Return (x, y) of the center of cell containing provided text 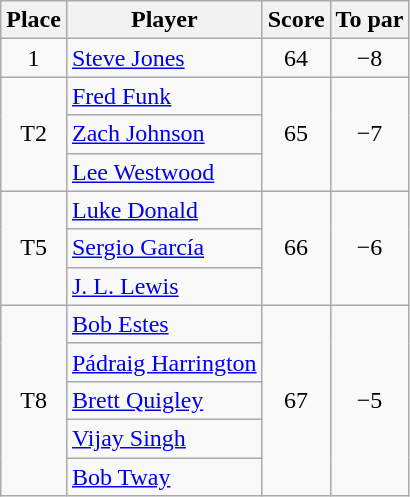
T8 (34, 400)
−7 (370, 134)
−8 (370, 58)
−6 (370, 248)
64 (296, 58)
T5 (34, 248)
Sergio García (164, 248)
Brett Quigley (164, 400)
Place (34, 20)
−5 (370, 400)
Vijay Singh (164, 438)
65 (296, 134)
Zach Johnson (164, 134)
Bob Estes (164, 324)
Steve Jones (164, 58)
To par (370, 20)
T2 (34, 134)
Fred Funk (164, 96)
Score (296, 20)
66 (296, 248)
Bob Tway (164, 477)
Pádraig Harrington (164, 362)
Player (164, 20)
Luke Donald (164, 210)
Lee Westwood (164, 172)
J. L. Lewis (164, 286)
1 (34, 58)
67 (296, 400)
